Detect which cell encompasses the target text, then output its [x, y] center coordinate. 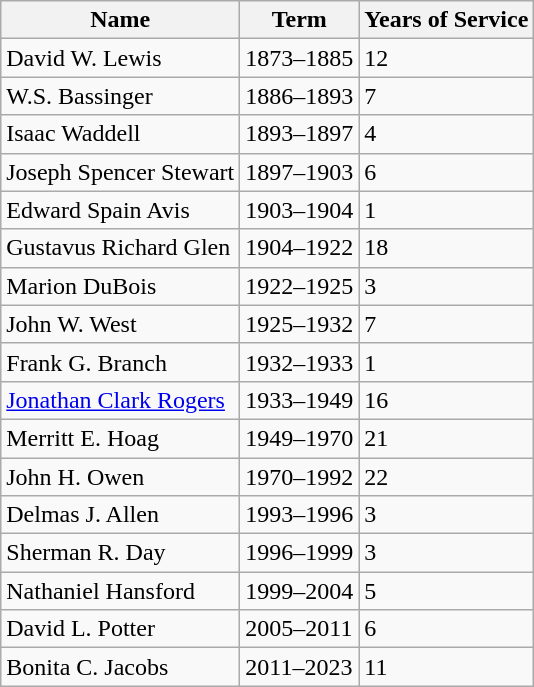
1933–1949 [300, 400]
David W. Lewis [120, 58]
Sherman R. Day [120, 553]
1996–1999 [300, 553]
2011–2023 [300, 667]
1904–1922 [300, 248]
David L. Potter [120, 629]
5 [446, 591]
John W. West [120, 324]
1993–1996 [300, 515]
2005–2011 [300, 629]
Merritt E. Hoag [120, 438]
1970–1992 [300, 477]
Marion DuBois [120, 286]
Edward Spain Avis [120, 210]
1949–1970 [300, 438]
Delmas J. Allen [120, 515]
1932–1933 [300, 362]
1922–1925 [300, 286]
Nathaniel Hansford [120, 591]
1893–1897 [300, 134]
Frank G. Branch [120, 362]
Name [120, 20]
Jonathan Clark Rogers [120, 400]
Joseph Spencer Stewart [120, 172]
1925–1932 [300, 324]
18 [446, 248]
12 [446, 58]
1897–1903 [300, 172]
1873–1885 [300, 58]
John H. Owen [120, 477]
21 [446, 438]
1999–2004 [300, 591]
1903–1904 [300, 210]
11 [446, 667]
22 [446, 477]
Years of Service [446, 20]
Isaac Waddell [120, 134]
16 [446, 400]
4 [446, 134]
Bonita C. Jacobs [120, 667]
Gustavus Richard Glen [120, 248]
W.S. Bassinger [120, 96]
Term [300, 20]
1886–1893 [300, 96]
